Output the [X, Y] coordinate of the center of the cell containing the given text.  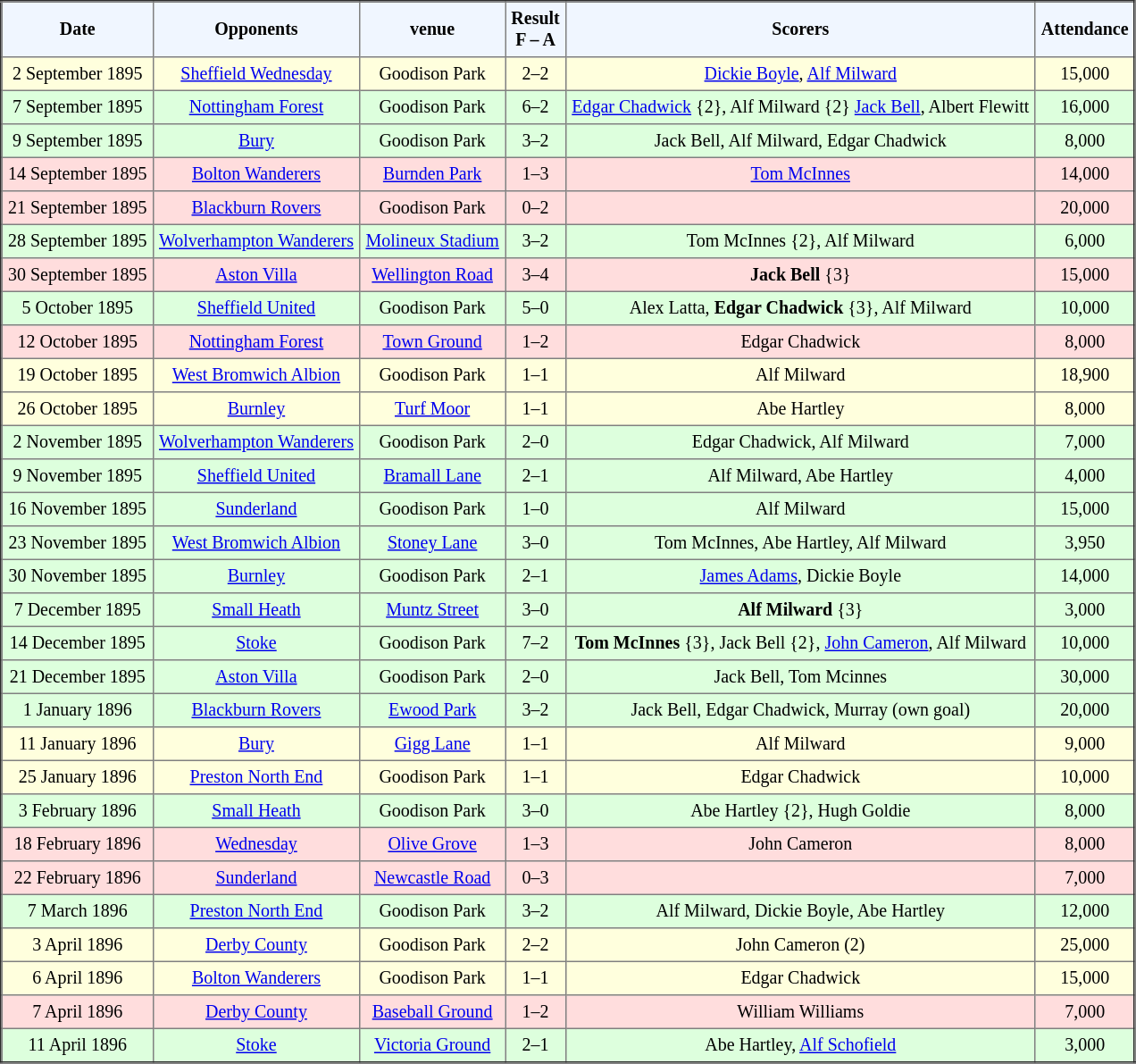
30 September 1895 [78, 275]
2 November 1895 [78, 442]
9,000 [1085, 744]
18 February 1896 [78, 844]
12 October 1895 [78, 342]
Alf Milward, Dickie Boyle, Abe Hartley [801, 911]
Burnden Park [432, 174]
Jack Bell, Edgar Chadwick, Murray (own goal) [801, 710]
Town Ground [432, 342]
1–0 [536, 509]
Tom McInnes [801, 174]
James Adams, Dickie Boyle [801, 576]
Newcastle Road [432, 878]
Attendance [1085, 29]
5–0 [536, 308]
21 September 1895 [78, 208]
5 October 1895 [78, 308]
3,950 [1085, 543]
11 January 1896 [78, 744]
3 April 1896 [78, 945]
6,000 [1085, 241]
12,000 [1085, 911]
11 April 1896 [78, 1045]
9 November 1895 [78, 476]
30,000 [1085, 677]
30 November 1895 [78, 576]
16,000 [1085, 107]
Jack Bell {3} [801, 275]
25 January 1896 [78, 777]
0–3 [536, 878]
18,900 [1085, 375]
Muntz Street [432, 610]
Alf Milward {3} [801, 610]
Victoria Ground [432, 1045]
4,000 [1085, 476]
16 November 1895 [78, 509]
2 September 1895 [78, 74]
Tom McInnes {2}, Alf Milward [801, 241]
Abe Hartley {2}, Hugh Goldie [801, 811]
7 March 1896 [78, 911]
Tom McInnes {3}, Jack Bell {2}, John Cameron, Alf Milward [801, 643]
Alf Milward, Abe Hartley [801, 476]
Edgar Chadwick {2}, Alf Milward {2} Jack Bell, Albert Flewitt [801, 107]
7–2 [536, 643]
26 October 1895 [78, 409]
Baseball Ground [432, 1012]
Turf Moor [432, 409]
Opponents [255, 29]
3 February 1896 [78, 811]
Alex Latta, Edgar Chadwick {3}, Alf Milward [801, 308]
7 September 1895 [78, 107]
Jack Bell, Alf Milward, Edgar Chadwick [801, 141]
William Williams [801, 1012]
Bramall Lane [432, 476]
ResultF – A [536, 29]
14 September 1895 [78, 174]
Abe Hartley [801, 409]
Molineux Stadium [432, 241]
9 September 1895 [78, 141]
Tom McInnes, Abe Hartley, Alf Milward [801, 543]
1 January 1896 [78, 710]
3–4 [536, 275]
21 December 1895 [78, 677]
Wednesday [255, 844]
Jack Bell, Tom Mcinnes [801, 677]
Ewood Park [432, 710]
Scorers [801, 29]
Gigg Lane [432, 744]
0–2 [536, 208]
22 February 1896 [78, 878]
28 September 1895 [78, 241]
Olive Grove [432, 844]
Wellington Road [432, 275]
Date [78, 29]
6 April 1896 [78, 978]
23 November 1895 [78, 543]
14 December 1895 [78, 643]
Stoney Lane [432, 543]
25,000 [1085, 945]
6–2 [536, 107]
Edgar Chadwick, Alf Milward [801, 442]
John Cameron (2) [801, 945]
Dickie Boyle, Alf Milward [801, 74]
Abe Hartley, Alf Schofield [801, 1045]
Sheffield Wednesday [255, 74]
19 October 1895 [78, 375]
John Cameron [801, 844]
7 April 1896 [78, 1012]
venue [432, 29]
7 December 1895 [78, 610]
